Identify which cell holds the provided text, then report its (X, Y) central coordinate. 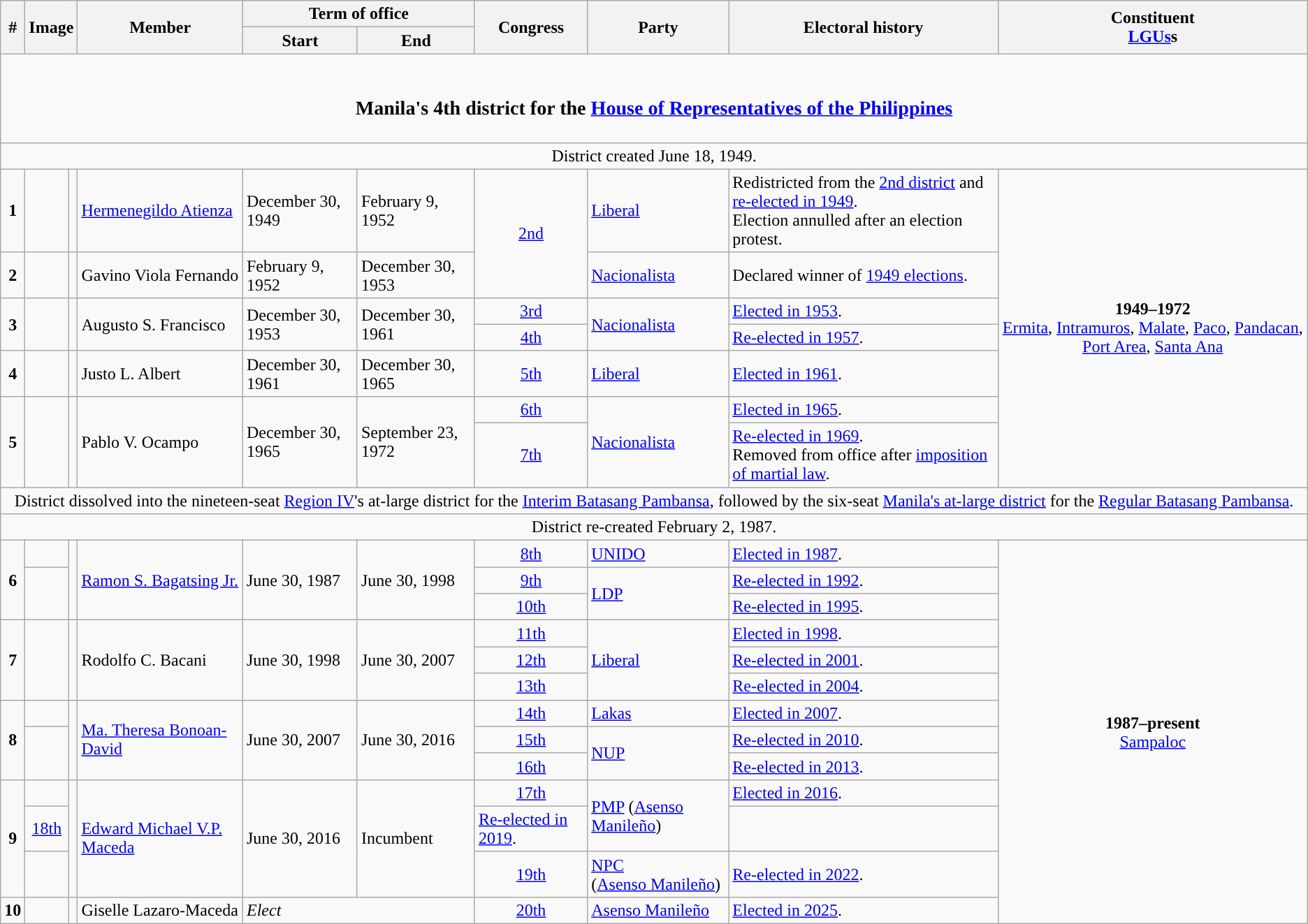
Image (52, 27)
Congress (531, 27)
Ramon S. Bagatsing Jr. (161, 580)
4th (531, 337)
9 (13, 838)
1949–1972Ermita, Intramuros, Malate, Paco, Pandacan, Port Area, Santa Ana (1153, 328)
10th (531, 607)
18th (47, 828)
Manila's 4th district for the House of Representatives of the Philippines (654, 98)
Pablo V. Ocampo (161, 441)
17th (531, 793)
Giselle Lazaro-Maceda (161, 910)
September 23, 1972 (416, 441)
20th (531, 910)
Declared winner of 1949 elections. (864, 275)
Re-elected in 2022. (864, 874)
PMP (Asenso Manileño) (658, 816)
3 (13, 324)
Re-elected in 2001. (864, 660)
Start (300, 41)
Re-elected in 1995. (864, 607)
5th (531, 373)
Re-elected in 2004. (864, 687)
13th (531, 687)
Elected in 1961. (864, 373)
4 (13, 373)
9th (531, 580)
NUP (658, 753)
Justo L. Albert (161, 373)
Re-elected in 2010. (864, 740)
14th (531, 713)
10 (13, 910)
Ma. Theresa Bonoan-David (161, 740)
7th (531, 455)
5 (13, 441)
2nd (531, 233)
NPC(Asenso Manileño) (658, 874)
2 (13, 275)
Elected in 2016. (864, 793)
6 (13, 580)
12th (531, 660)
Asenso Manileño (658, 910)
Re-elected in 2019. (531, 828)
Party (658, 27)
Redistricted from the 2nd district and re-elected in 1949.Election annulled after an election protest. (864, 211)
Elected in 1998. (864, 633)
Member (161, 27)
7 (13, 660)
8 (13, 740)
Edward Michael V.P. Maceda (161, 838)
Re-elected in 2013. (864, 766)
Hermenegildo Atienza (161, 211)
6th (531, 409)
End (416, 41)
LDP (658, 594)
16th (531, 766)
ConstituentLGUss (1153, 27)
8th (531, 554)
Elect (358, 910)
Elected in 1987. (864, 554)
Term of office (358, 14)
Incumbent (416, 838)
December 30, 1949 (300, 211)
Elected in 1953. (864, 311)
Augusto S. Francisco (161, 324)
15th (531, 740)
Elected in 1965. (864, 409)
June 30, 1987 (300, 580)
1987–presentSampaloc (1153, 732)
Elected in 2007. (864, 713)
Elected in 2025. (864, 910)
District created June 18, 1949. (654, 156)
1 (13, 211)
District re-created February 2, 1987. (654, 527)
# (13, 27)
Re-elected in 1969.Removed from office after imposition of martial law. (864, 455)
3rd (531, 311)
Lakas (658, 713)
Gavino Viola Fernando (161, 275)
Re-elected in 1957. (864, 337)
Rodolfo C. Bacani (161, 660)
19th (531, 874)
Re-elected in 1992. (864, 580)
11th (531, 633)
Electoral history (864, 27)
UNIDO (658, 554)
